For the text-containing cell, return its midpoint in [X, Y] coordinate format. 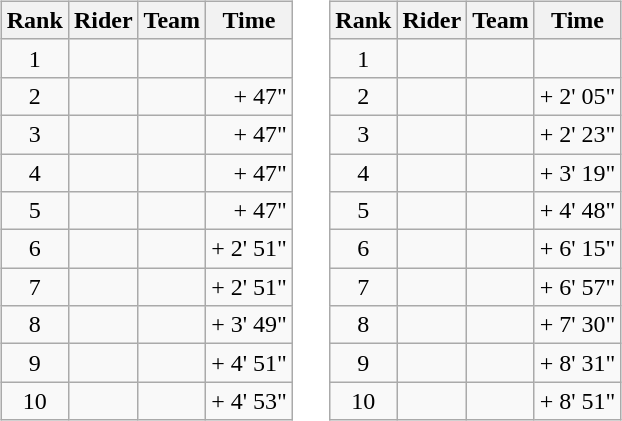
+ 4' 51" [250, 363]
+ 2' 05" [578, 96]
+ 7' 30" [578, 325]
+ 3' 49" [250, 325]
+ 8' 31" [578, 363]
+ 4' 48" [578, 211]
+ 6' 15" [578, 249]
+ 6' 57" [578, 287]
+ 8' 51" [578, 401]
+ 4' 53" [250, 401]
+ 2' 23" [578, 134]
+ 3' 19" [578, 173]
